Locate the cell with the specified text and output its [x, y] center coordinate. 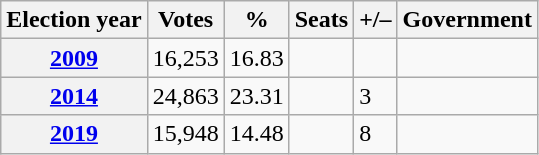
2014 [74, 96]
14.48 [256, 134]
+/– [376, 20]
2009 [74, 58]
Election year [74, 20]
3 [376, 96]
8 [376, 134]
16,253 [186, 58]
15,948 [186, 134]
Votes [186, 20]
16.83 [256, 58]
24,863 [186, 96]
2019 [74, 134]
% [256, 20]
Seats [321, 20]
Government [467, 20]
23.31 [256, 96]
